Pinpoint the cell where the given text exists, returning its [X, Y] midpoint coordinate. 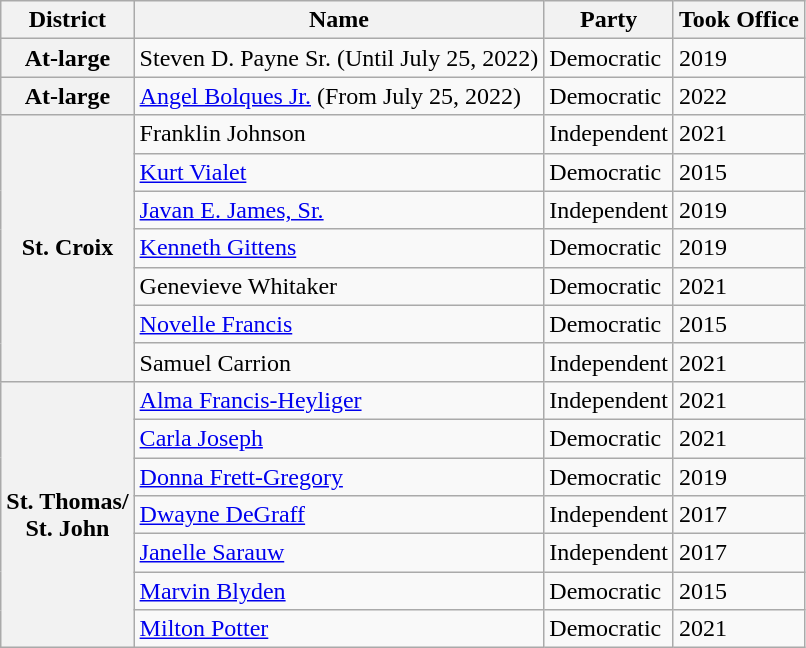
Marvin Blyden [339, 591]
2022 [738, 96]
Took Office [738, 20]
Genevieve Whitaker [339, 286]
Javan E. James, Sr. [339, 210]
District [68, 20]
Dwayne DeGraff [339, 515]
Carla Joseph [339, 438]
Samuel Carrion [339, 362]
St. Thomas/St. John [68, 514]
Franklin Johnson [339, 134]
Milton Potter [339, 629]
Kurt Vialet [339, 172]
Kenneth Gittens [339, 248]
Alma Francis-Heyliger [339, 400]
Name [339, 20]
Novelle Francis [339, 324]
Janelle Sarauw [339, 553]
Steven D. Payne Sr. (Until July 25, 2022) [339, 58]
Party [609, 20]
Angel Bolques Jr. (From July 25, 2022) [339, 96]
Donna Frett-Gregory [339, 477]
St. Croix [68, 248]
